Return (X, Y) of the center of cell containing provided text 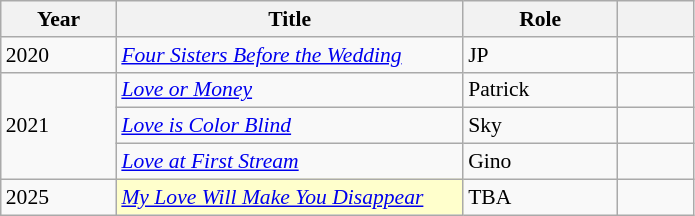
Love or Money (290, 90)
JP (540, 55)
2025 (59, 197)
TBA (540, 197)
Patrick (540, 90)
Four Sisters Before the Wedding (290, 55)
2021 (59, 126)
My Love Will Make You Disappear (290, 197)
Title (290, 19)
Love is Color Blind (290, 126)
2020 (59, 55)
Gino (540, 162)
Love at First Stream (290, 162)
Year (59, 19)
Role (540, 19)
Sky (540, 126)
